Identify which cell holds the provided text, then report its (x, y) central coordinate. 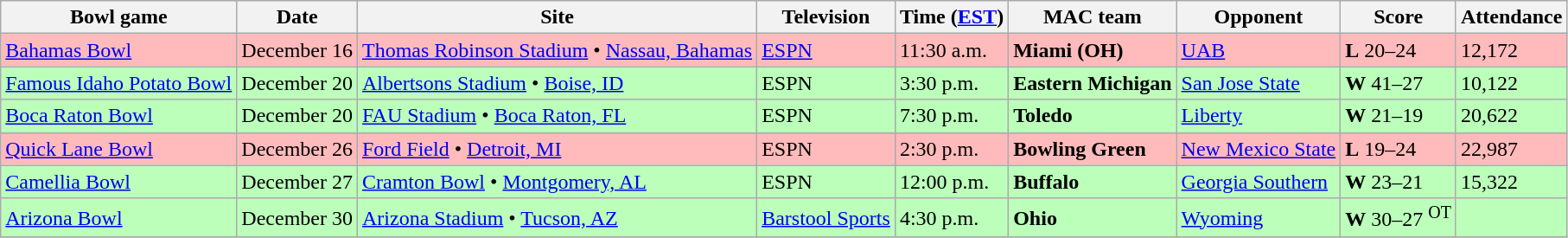
Albertsons Stadium • Boise, ID (557, 83)
Opponent (1259, 17)
22,987 (1511, 149)
December 27 (297, 182)
W 23–21 (1399, 182)
Famous Idaho Potato Bowl (119, 83)
Thomas Robinson Stadium • Nassau, Bahamas (557, 50)
UAB (1259, 50)
10,122 (1511, 83)
Score (1399, 17)
20,622 (1511, 116)
Site (557, 17)
Miami (OH) (1093, 50)
15,322 (1511, 182)
11:30 a.m. (951, 50)
Time (EST) (951, 17)
Buffalo (1093, 182)
Liberty (1259, 116)
12,172 (1511, 50)
Eastern Michigan (1093, 83)
Boca Raton Bowl (119, 116)
Camellia Bowl (119, 182)
3:30 p.m. (951, 83)
December 30 (297, 218)
Bowling Green (1093, 149)
2:30 p.m. (951, 149)
December 16 (297, 50)
Bahamas Bowl (119, 50)
Date (297, 17)
FAU Stadium • Boca Raton, FL (557, 116)
Bowl game (119, 17)
December 26 (297, 149)
Ford Field • Detroit, MI (557, 149)
7:30 p.m. (951, 116)
W 21–19 (1399, 116)
Quick Lane Bowl (119, 149)
Television (826, 17)
Toledo (1093, 116)
Wyoming (1259, 218)
L 19–24 (1399, 149)
San Jose State (1259, 83)
12:00 p.m. (951, 182)
New Mexico State (1259, 149)
W 30–27 OT (1399, 218)
Arizona Stadium • Tucson, AZ (557, 218)
Attendance (1511, 17)
Barstool Sports (826, 218)
L 20–24 (1399, 50)
W 41–27 (1399, 83)
4:30 p.m. (951, 218)
MAC team (1093, 17)
Georgia Southern (1259, 182)
Arizona Bowl (119, 218)
Cramton Bowl • Montgomery, AL (557, 182)
Ohio (1093, 218)
